Output the (X, Y) coordinate of the center of the cell containing the given text.  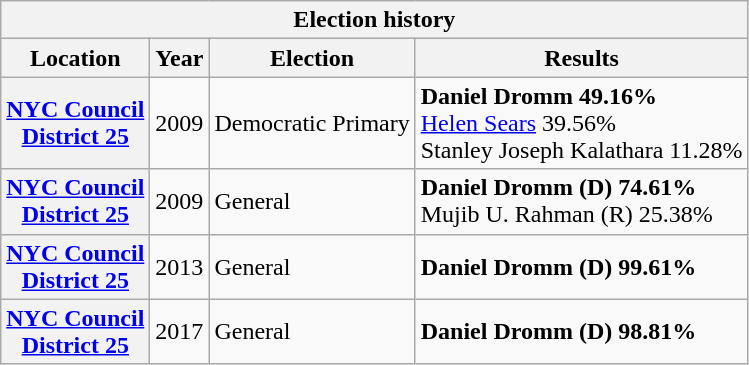
2013 (180, 266)
Location (76, 58)
Election (312, 58)
Daniel Dromm (D) 98.81% (582, 332)
Daniel Dromm 49.16%Helen Sears 39.56%Stanley Joseph Kalathara 11.28% (582, 123)
Election history (374, 20)
Daniel Dromm (D) 74.61%Mujib U. Rahman (R) 25.38% (582, 202)
Democratic Primary (312, 123)
Year (180, 58)
Results (582, 58)
Daniel Dromm (D) 99.61% (582, 266)
2017 (180, 332)
